Capture the cell that displays the provided text and extract its [X, Y] central coordinate. 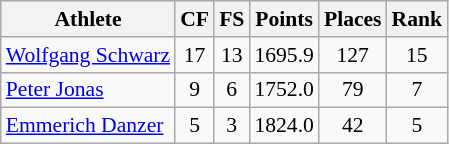
CF [194, 19]
Places [353, 19]
FS [232, 19]
7 [418, 90]
3 [232, 126]
Emmerich Danzer [88, 126]
Athlete [88, 19]
1824.0 [284, 126]
79 [353, 90]
17 [194, 55]
Rank [418, 19]
1695.9 [284, 55]
42 [353, 126]
15 [418, 55]
Wolfgang Schwarz [88, 55]
127 [353, 55]
Peter Jonas [88, 90]
6 [232, 90]
9 [194, 90]
1752.0 [284, 90]
Points [284, 19]
13 [232, 55]
